For the text-containing cell, return its midpoint in [X, Y] coordinate format. 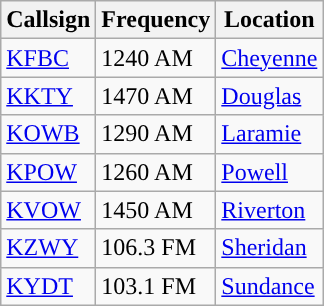
Sheridan [270, 248]
1260 AM [156, 172]
Location [270, 20]
106.3 FM [156, 248]
KYDT [48, 286]
Riverton [270, 210]
Sundance [270, 286]
KPOW [48, 172]
1450 AM [156, 210]
Cheyenne [270, 58]
KKTY [48, 96]
Laramie [270, 134]
Frequency [156, 20]
Callsign [48, 20]
103.1 FM [156, 286]
1290 AM [156, 134]
KFBC [48, 58]
Douglas [270, 96]
KZWY [48, 248]
1470 AM [156, 96]
KVOW [48, 210]
1240 AM [156, 58]
Powell [270, 172]
KOWB [48, 134]
